Pinpoint the cell where the given text exists, returning its (X, Y) midpoint coordinate. 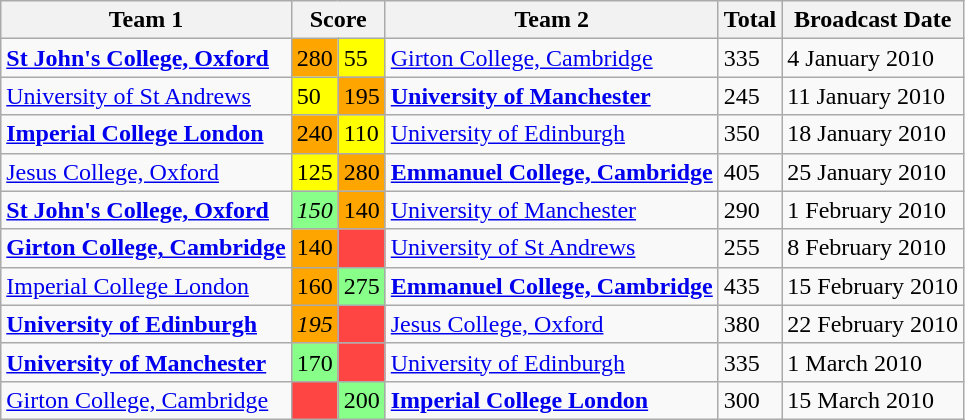
350 (750, 134)
Broadcast Date (873, 20)
50 (314, 96)
11 January 2010 (873, 96)
125 (314, 172)
255 (750, 248)
15 March 2010 (873, 400)
170 (314, 362)
150 (314, 210)
405 (750, 172)
Score (338, 20)
22 February 2010 (873, 324)
15 February 2010 (873, 286)
8 February 2010 (873, 248)
55 (362, 58)
200 (362, 400)
1 March 2010 (873, 362)
245 (750, 96)
1 February 2010 (873, 210)
4 January 2010 (873, 58)
25 January 2010 (873, 172)
110 (362, 134)
300 (750, 400)
435 (750, 286)
Team 1 (146, 20)
240 (314, 134)
380 (750, 324)
Total (750, 20)
Team 2 (552, 20)
18 January 2010 (873, 134)
160 (314, 286)
290 (750, 210)
275 (362, 286)
